Find where the given text appears and provide that cell's center as [X, Y] coordinate. 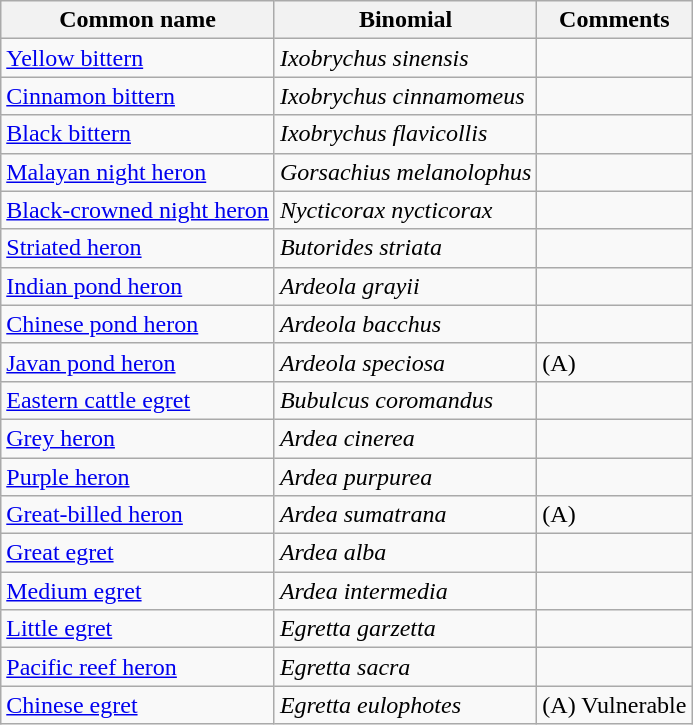
Nycticorax nycticorax [405, 210]
Binomial [405, 20]
Bubulcus coromandus [405, 400]
Javan pond heron [138, 362]
Ardea alba [405, 553]
Comments [614, 20]
Ardea intermedia [405, 591]
Yellow bittern [138, 58]
Grey heron [138, 438]
Ardeola grayii [405, 286]
Striated heron [138, 248]
Ardeola speciosa [405, 362]
Black bittern [138, 134]
Purple heron [138, 477]
Common name [138, 20]
Egretta eulophotes [405, 705]
Ixobrychus flavicollis [405, 134]
Medium egret [138, 591]
Ixobrychus sinensis [405, 58]
Ardea cinerea [405, 438]
Ixobrychus cinnamomeus [405, 96]
Gorsachius melanolophus [405, 172]
Eastern cattle egret [138, 400]
Great-billed heron [138, 515]
Ardeola bacchus [405, 324]
Pacific reef heron [138, 667]
Great egret [138, 553]
Egretta sacra [405, 667]
Chinese egret [138, 705]
(A) Vulnerable [614, 705]
Cinnamon bittern [138, 96]
Egretta garzetta [405, 629]
Butorides striata [405, 248]
Ardea sumatrana [405, 515]
Black-crowned night heron [138, 210]
Ardea purpurea [405, 477]
Little egret [138, 629]
Indian pond heron [138, 286]
Chinese pond heron [138, 324]
Malayan night heron [138, 172]
